Return the [X, Y] coordinate for the center point of the cell that contains the specified text.  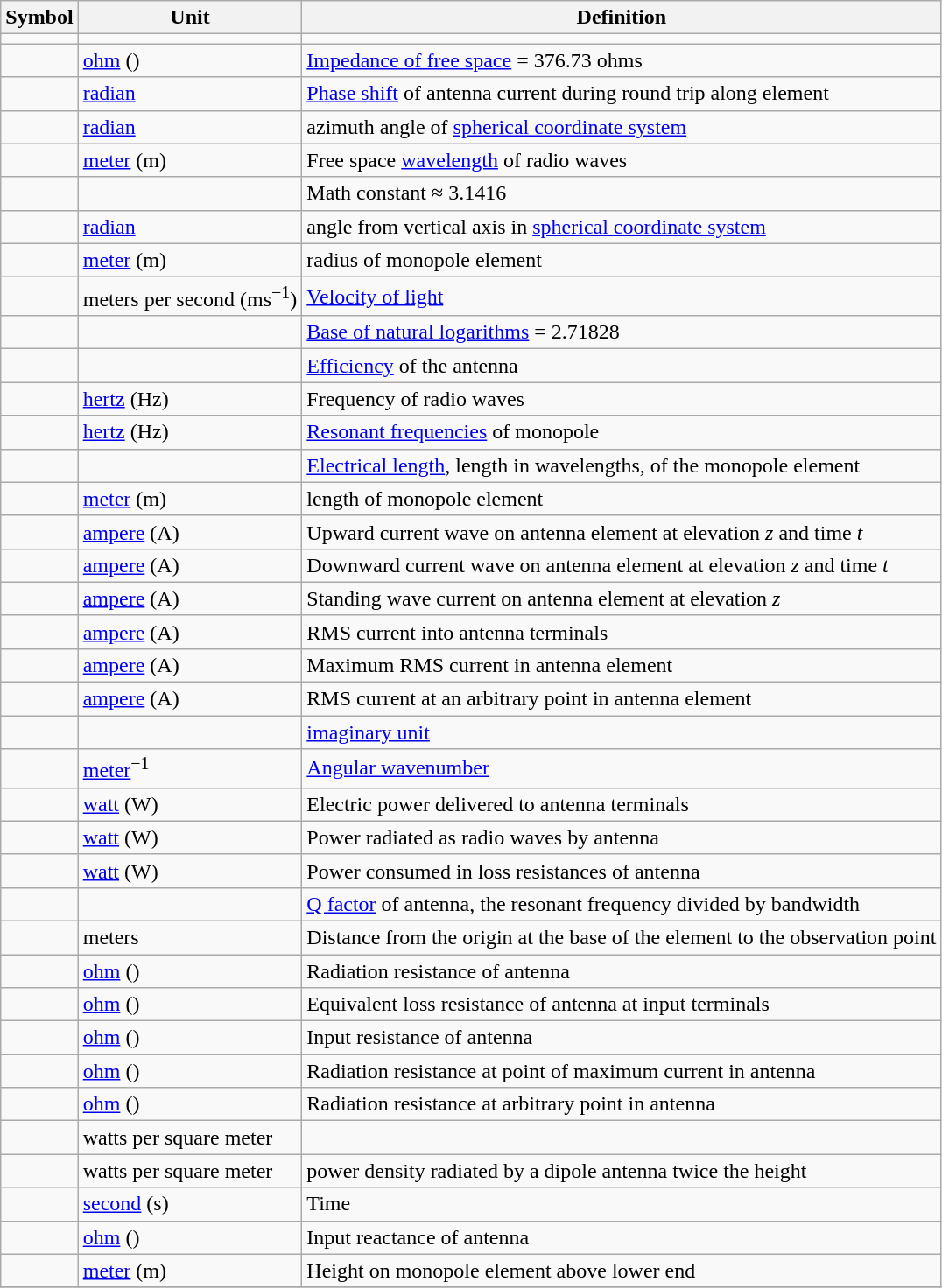
Input resistance of antenna [622, 1038]
Electric power delivered to antenna terminals [622, 804]
angle from vertical axis in spherical coordinate system [622, 227]
RMS current at an arbitrary point in antenna element [622, 699]
Radiation resistance at point of maximum current in antenna [622, 1071]
Resonant frequencies of monopole [622, 432]
Distance from the origin at the base of the element to the observation point [622, 937]
Height on monopole element above lower end [622, 1270]
Maximum RMS current in antenna element [622, 665]
Electrical length, length in wavelengths, of the monopole element [622, 465]
power density radiated by a dipole antenna twice the height [622, 1171]
Frequency of radio waves [622, 399]
Definition [622, 17]
Unit [190, 17]
Phase shift of antenna current during round trip along element [622, 94]
second (s) [190, 1204]
Angular wavenumber [622, 768]
meter−1 [190, 768]
Power radiated as radio waves by antenna [622, 837]
Time [622, 1204]
Standing wave current on antenna element at elevation z [622, 598]
Base of natural logarithms = 2.71828 [622, 332]
Power consumed in loss resistances of antenna [622, 871]
Downward current wave on antenna element at elevation z and time t [622, 565]
length of monopole element [622, 499]
Input reactance of antenna [622, 1237]
radius of monopole element [622, 260]
imaginary unit [622, 732]
azimuth angle of spherical coordinate system [622, 127]
Math constant ≈ 3.1416 [622, 193]
Q factor of antenna, the resonant frequency divided by bandwidth [622, 904]
meters [190, 937]
Efficiency of the antenna [622, 366]
meters per second (ms−1) [190, 296]
Impedance of free space = 376.73 ohms [622, 60]
Radiation resistance at arbitrary point in antenna [622, 1104]
Free space wavelength of radio waves [622, 160]
Upward current wave on antenna element at elevation z and time t [622, 532]
Radiation resistance of antenna [622, 971]
Symbol [39, 17]
Equivalent loss resistance of antenna at input terminals [622, 1004]
RMS current into antenna terminals [622, 632]
Velocity of light [622, 296]
